Search for the cell housing the specified text and yield its (X, Y) center coordinate. 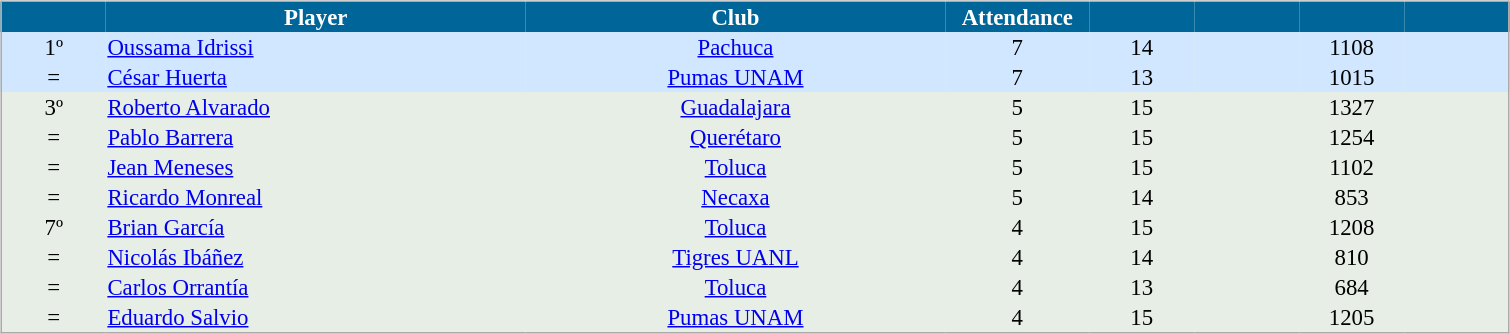
Querétaro (736, 137)
3º (54, 107)
Brian García (316, 227)
Ricardo Monreal (316, 197)
Oussama Idrissi (316, 47)
Tigres UANL (736, 257)
Eduardo Salvio (316, 318)
Guadalajara (736, 107)
1º (54, 47)
1015 (1352, 77)
1108 (1352, 47)
1254 (1352, 137)
Pachuca (736, 47)
Roberto Alvarado (316, 107)
1102 (1352, 167)
1327 (1352, 107)
684 (1352, 287)
7º (54, 227)
853 (1352, 197)
Attendance (1017, 16)
Club (736, 16)
César Huerta (316, 77)
Jean Meneses (316, 167)
Carlos Orrantía (316, 287)
Nicolás Ibáñez (316, 257)
Player (316, 16)
Necaxa (736, 197)
1208 (1352, 227)
1205 (1352, 318)
Pablo Barrera (316, 137)
810 (1352, 257)
